Provide the [X, Y] coordinate of the cell's center where the given text is located.  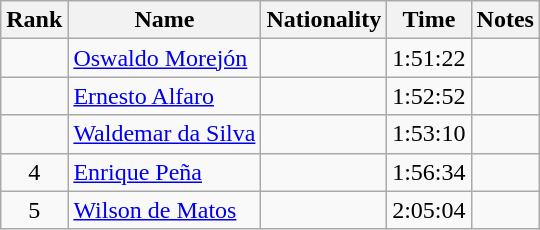
Time [429, 20]
Wilson de Matos [164, 210]
Notes [505, 20]
1:56:34 [429, 172]
Oswaldo Morejón [164, 58]
2:05:04 [429, 210]
Waldemar da Silva [164, 134]
Enrique Peña [164, 172]
1:52:52 [429, 96]
Name [164, 20]
1:53:10 [429, 134]
1:51:22 [429, 58]
Rank [34, 20]
5 [34, 210]
Ernesto Alfaro [164, 96]
4 [34, 172]
Nationality [324, 20]
